For the text-containing cell, return its midpoint in (X, Y) coordinate format. 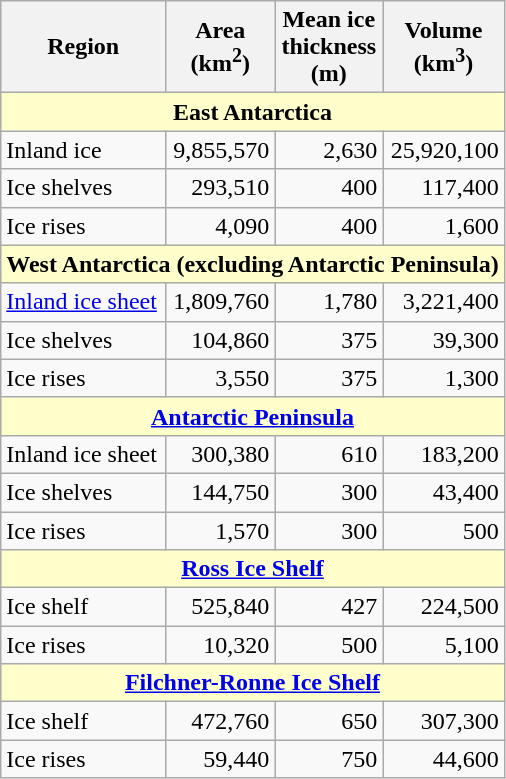
3,550 (220, 378)
293,510 (220, 188)
224,500 (444, 607)
117,400 (444, 188)
Area (km2) (220, 47)
300,380 (220, 454)
104,860 (220, 340)
650 (329, 721)
307,300 (444, 721)
144,750 (220, 492)
1,809,760 (220, 302)
39,300 (444, 340)
183,200 (444, 454)
25,920,100 (444, 150)
1,780 (329, 302)
Region (84, 47)
Mean icethickness (m) (329, 47)
Ross Ice Shelf (252, 569)
10,320 (220, 645)
525,840 (220, 607)
1,300 (444, 378)
472,760 (220, 721)
1,570 (220, 531)
East Antarctica (252, 112)
5,100 (444, 645)
Antarctic Peninsula (252, 416)
Inland ice (84, 150)
Filchner-Ronne Ice Shelf (252, 683)
9,855,570 (220, 150)
1,600 (444, 226)
44,600 (444, 759)
3,221,400 (444, 302)
2,630 (329, 150)
750 (329, 759)
427 (329, 607)
59,440 (220, 759)
Volume (km3) (444, 47)
West Antarctica (excluding Antarctic Peninsula) (252, 264)
43,400 (444, 492)
4,090 (220, 226)
610 (329, 454)
